Extract the [X, Y] coordinate from the center of the cell holding the provided text.  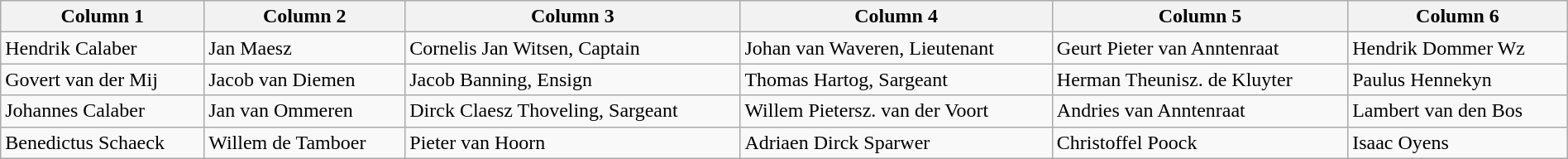
Johannes Calaber [103, 111]
Hendrik Dommer Wz [1458, 48]
Lambert van den Bos [1458, 111]
Herman Theunisz. de Kluyter [1199, 79]
Andries van Anntenraat [1199, 111]
Cornelis Jan Witsen, Captain [572, 48]
Pieter van Hoorn [572, 142]
Column 3 [572, 17]
Dirck Claesz Thoveling, Sargeant [572, 111]
Adriaen Dirck Sparwer [896, 142]
Benedictus Schaeck [103, 142]
Christoffel Poock [1199, 142]
Willem de Tamboer [304, 142]
Isaac Oyens [1458, 142]
Jacob Banning, Ensign [572, 79]
Thomas Hartog, Sargeant [896, 79]
Willem Pietersz. van der Voort [896, 111]
Column 5 [1199, 17]
Hendrik Calaber [103, 48]
Column 1 [103, 17]
Column 6 [1458, 17]
Jan Maesz [304, 48]
Johan van Waveren, Lieutenant [896, 48]
Paulus Hennekyn [1458, 79]
Column 2 [304, 17]
Govert van der Mij [103, 79]
Column 4 [896, 17]
Geurt Pieter van Anntenraat [1199, 48]
Jan van Ommeren [304, 111]
Jacob van Diemen [304, 79]
